Return (x, y) of the center of cell containing provided text 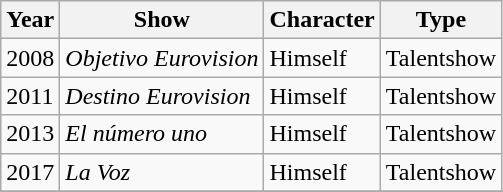
La Voz (162, 172)
Character (322, 20)
2017 (30, 172)
2011 (30, 96)
El número uno (162, 134)
Type (440, 20)
2013 (30, 134)
Show (162, 20)
Year (30, 20)
Destino Eurovision (162, 96)
2008 (30, 58)
Objetivo Eurovision (162, 58)
